Return the (x, y) coordinate for the center point of the cell that contains the specified text.  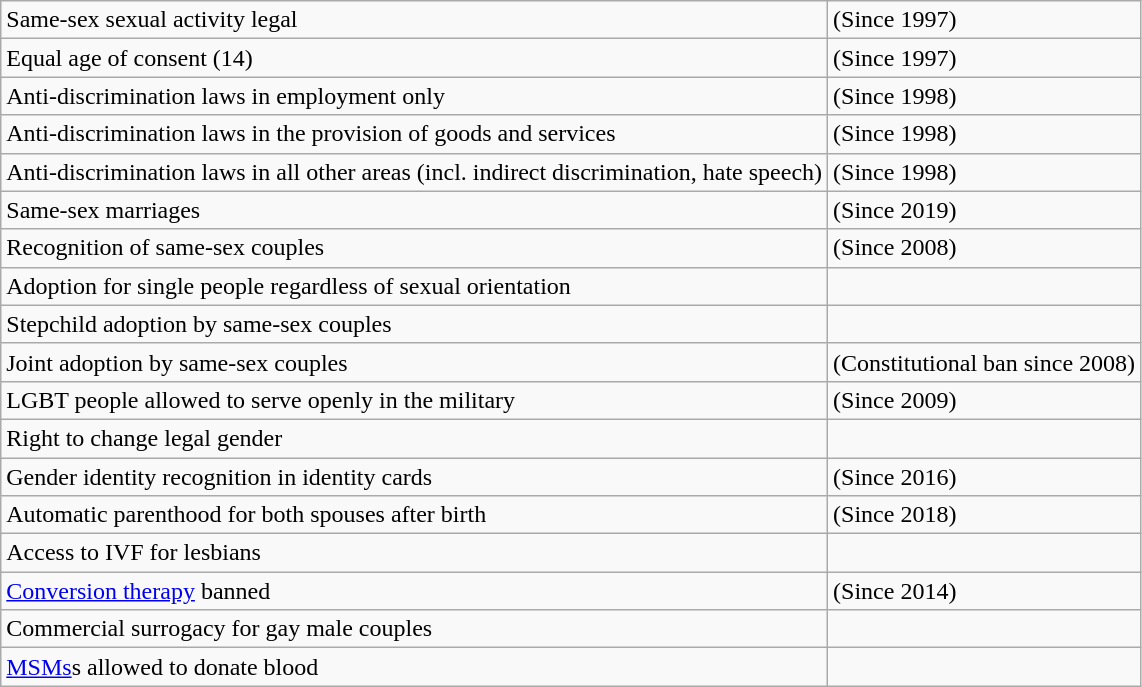
Commercial surrogacy for gay male couples (414, 629)
Conversion therapy banned (414, 591)
(Since 2016) (984, 477)
Adoption for single people regardless of sexual orientation (414, 286)
Access to IVF for lesbians (414, 553)
Equal age of consent (14) (414, 58)
(Since 2008) (984, 248)
Anti-discrimination laws in the provision of goods and services (414, 134)
Gender identity recognition in identity cards (414, 477)
(Since 2018) (984, 515)
(Constitutional ban since 2008) (984, 362)
Same-sex sexual activity legal (414, 20)
Right to change legal gender (414, 438)
(Since 2009) (984, 400)
MSMss allowed to donate blood (414, 667)
Anti-discrimination laws in all other areas (incl. indirect discrimination, hate speech) (414, 172)
Stepchild adoption by same-sex couples (414, 324)
Recognition of same-sex couples (414, 248)
Same-sex marriages (414, 210)
Automatic parenthood for both spouses after birth (414, 515)
(Since 2019) (984, 210)
Anti-discrimination laws in employment only (414, 96)
Joint adoption by same-sex couples (414, 362)
LGBT people allowed to serve openly in the military (414, 400)
(Since 2014) (984, 591)
